Capture the cell that displays the provided text and extract its (X, Y) central coordinate. 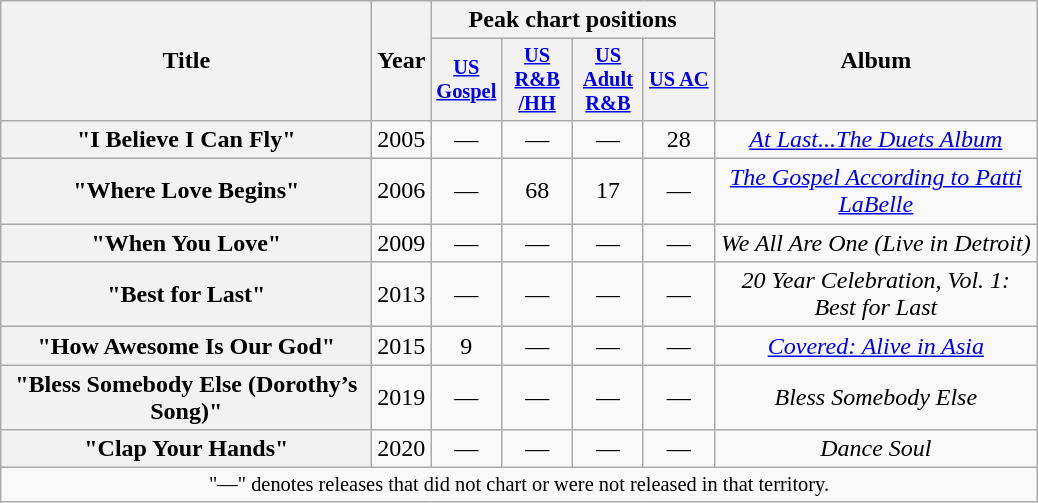
28 (678, 139)
Album (876, 61)
"Where Love Begins" (186, 192)
The Gospel According to Patti LaBelle (876, 192)
2020 (402, 449)
"—" denotes releases that did not chart or were not released in that territory. (520, 485)
USGospel (466, 80)
Dance Soul (876, 449)
2019 (402, 398)
Title (186, 61)
US AC (678, 80)
At Last...The Duets Album (876, 139)
"I Believe I Can Fly" (186, 139)
Bless Somebody Else (876, 398)
2013 (402, 294)
2006 (402, 192)
2015 (402, 346)
"Bless Somebody Else (Dorothy’s Song)" (186, 398)
9 (466, 346)
68 (538, 192)
"When You Love" (186, 243)
We All Are One (Live in Detroit) (876, 243)
Covered: Alive in Asia (876, 346)
20 Year Celebration, Vol. 1: Best for Last (876, 294)
Peak chart positions (572, 20)
"Clap Your Hands" (186, 449)
Year (402, 61)
17 (608, 192)
2005 (402, 139)
2009 (402, 243)
"How Awesome Is Our God" (186, 346)
US Adult R&B (608, 80)
"Best for Last" (186, 294)
US R&B/HH (538, 80)
